Detect which cell encompasses the target text, then output its (x, y) center coordinate. 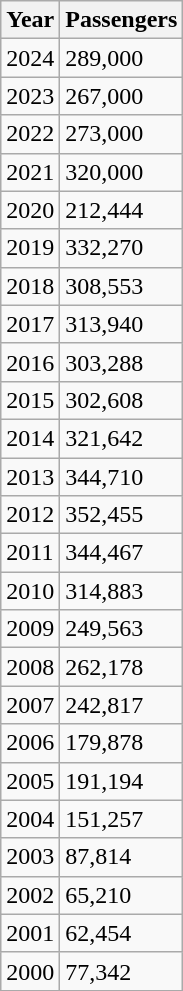
249,563 (122, 629)
179,878 (122, 743)
2015 (30, 400)
289,000 (122, 58)
332,270 (122, 248)
2002 (30, 895)
2009 (30, 629)
2014 (30, 438)
302,608 (122, 400)
2004 (30, 819)
191,194 (122, 781)
151,257 (122, 819)
2005 (30, 781)
262,178 (122, 667)
2019 (30, 248)
314,883 (122, 591)
313,940 (122, 324)
320,000 (122, 172)
2003 (30, 857)
Passengers (122, 20)
77,342 (122, 971)
267,000 (122, 96)
2022 (30, 134)
308,553 (122, 286)
344,467 (122, 553)
273,000 (122, 134)
2007 (30, 705)
2018 (30, 286)
2013 (30, 477)
62,454 (122, 933)
2016 (30, 362)
2006 (30, 743)
321,642 (122, 438)
2010 (30, 591)
212,444 (122, 210)
2024 (30, 58)
303,288 (122, 362)
2023 (30, 96)
2020 (30, 210)
2017 (30, 324)
2000 (30, 971)
344,710 (122, 477)
2011 (30, 553)
242,817 (122, 705)
65,210 (122, 895)
2012 (30, 515)
2001 (30, 933)
87,814 (122, 857)
2008 (30, 667)
352,455 (122, 515)
Year (30, 20)
2021 (30, 172)
